From the cell containing the given text, extract its center point as [x, y] coordinate. 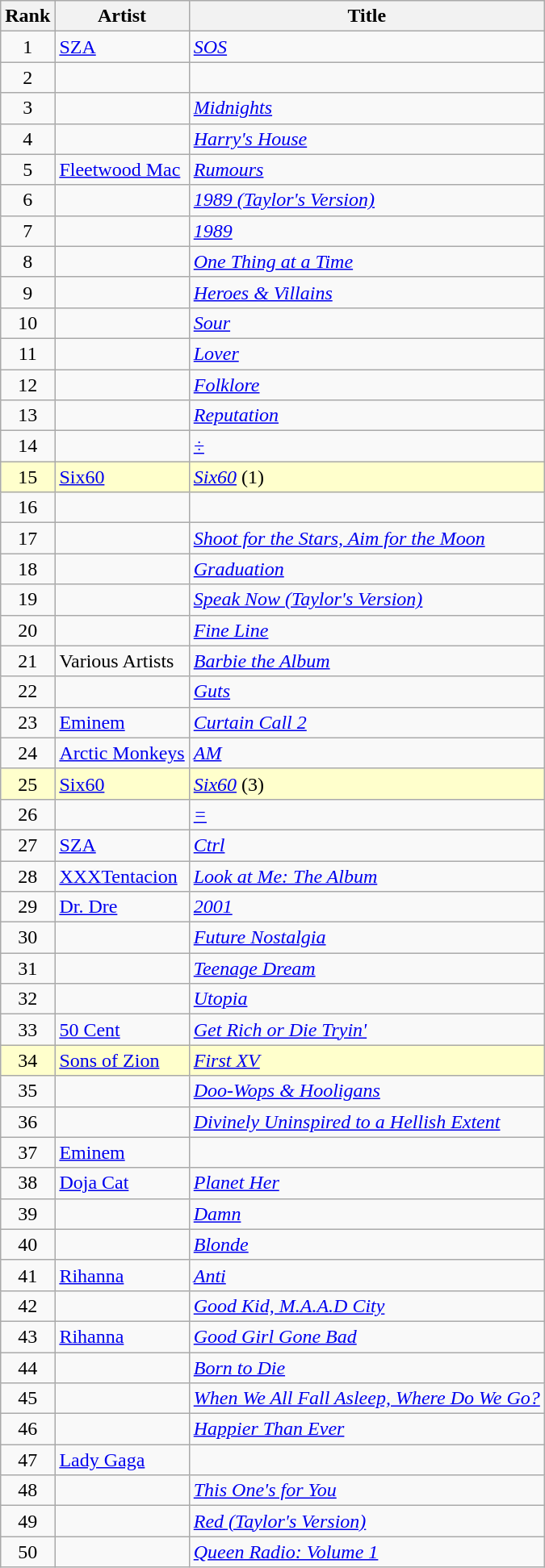
Doja Cat [122, 1183]
45 [27, 1399]
50 Cent [122, 1030]
39 [27, 1214]
4 [27, 139]
Curtain Call 2 [367, 722]
Reputation [367, 416]
SOS [367, 47]
Arctic Monkeys [122, 753]
22 [27, 692]
8 [27, 261]
19 [27, 600]
When We All Fall Asleep, Where Do We Go? [367, 1399]
Future Nostalgia [367, 938]
Good Girl Gone Bad [367, 1336]
33 [27, 1030]
14 [27, 446]
46 [27, 1429]
36 [27, 1122]
34 [27, 1060]
Teenage Dream [367, 968]
32 [27, 999]
44 [27, 1368]
15 [27, 477]
Utopia [367, 999]
2 [27, 77]
This One's for You [367, 1491]
38 [27, 1183]
Six60 (3) [367, 784]
Rumours [367, 169]
21 [27, 661]
First XV [367, 1060]
Doo-Wops & Hooligans [367, 1091]
÷ [367, 446]
31 [27, 968]
12 [27, 385]
Born to Die [367, 1368]
Planet Her [367, 1183]
Ctrl [367, 845]
1989 (Taylor's Version) [367, 200]
Red (Taylor's Version) [367, 1521]
Lady Gaga [122, 1460]
41 [27, 1275]
11 [27, 353]
40 [27, 1244]
Heroes & Villains [367, 292]
Damn [367, 1214]
Sons of Zion [122, 1060]
Folklore [367, 385]
26 [27, 814]
Midnights [367, 108]
18 [27, 569]
23 [27, 722]
6 [27, 200]
42 [27, 1306]
Various Artists [122, 661]
43 [27, 1336]
2001 [367, 907]
24 [27, 753]
Get Rich or Die Tryin' [367, 1030]
Rank [27, 16]
49 [27, 1521]
Look at Me: The Album [367, 876]
Queen Radio: Volume 1 [367, 1552]
Blonde [367, 1244]
Graduation [367, 569]
3 [27, 108]
Speak Now (Taylor's Version) [367, 600]
28 [27, 876]
27 [27, 845]
17 [27, 538]
Barbie the Album [367, 661]
30 [27, 938]
Dr. Dre [122, 907]
20 [27, 630]
25 [27, 784]
1989 [367, 231]
47 [27, 1460]
Harry's House [367, 139]
16 [27, 508]
Happier Than Ever [367, 1429]
29 [27, 907]
7 [27, 231]
50 [27, 1552]
Title [367, 16]
35 [27, 1091]
XXXTentacion [122, 876]
Artist [122, 16]
One Thing at a Time [367, 261]
Six60 (1) [367, 477]
Sour [367, 323]
Lover [367, 353]
Guts [367, 692]
Fine Line [367, 630]
5 [27, 169]
Fleetwood Mac [122, 169]
AM [367, 753]
1 [27, 47]
9 [27, 292]
= [367, 814]
37 [27, 1152]
Divinely Uninspired to a Hellish Extent [367, 1122]
Anti [367, 1275]
13 [27, 416]
Good Kid, M.A.A.D City [367, 1306]
Shoot for the Stars, Aim for the Moon [367, 538]
48 [27, 1491]
10 [27, 323]
